Scan for the cell matching the given text and deliver its (X, Y) coordinate at center. 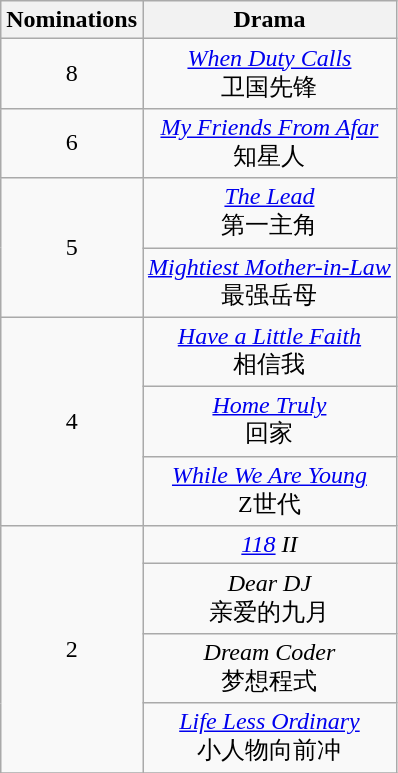
118 II (269, 545)
When Duty Calls卫国先锋 (269, 74)
Nominations (72, 20)
While We Are YoungZ世代 (269, 491)
Dear DJ亲爱的九月 (269, 599)
4 (72, 422)
Dream Coder梦想程式 (269, 668)
The Lead第一主角 (269, 213)
8 (72, 74)
Have a Little Faith相信我 (269, 352)
Home Truly回家 (269, 422)
Drama (269, 20)
2 (72, 650)
Life Less Ordinary小人物向前冲 (269, 738)
6 (72, 143)
Mightiest Mother-in-Law最强岳母 (269, 283)
5 (72, 248)
My Friends From Afar知星人 (269, 143)
